Search for the cell housing the specified text and yield its (X, Y) center coordinate. 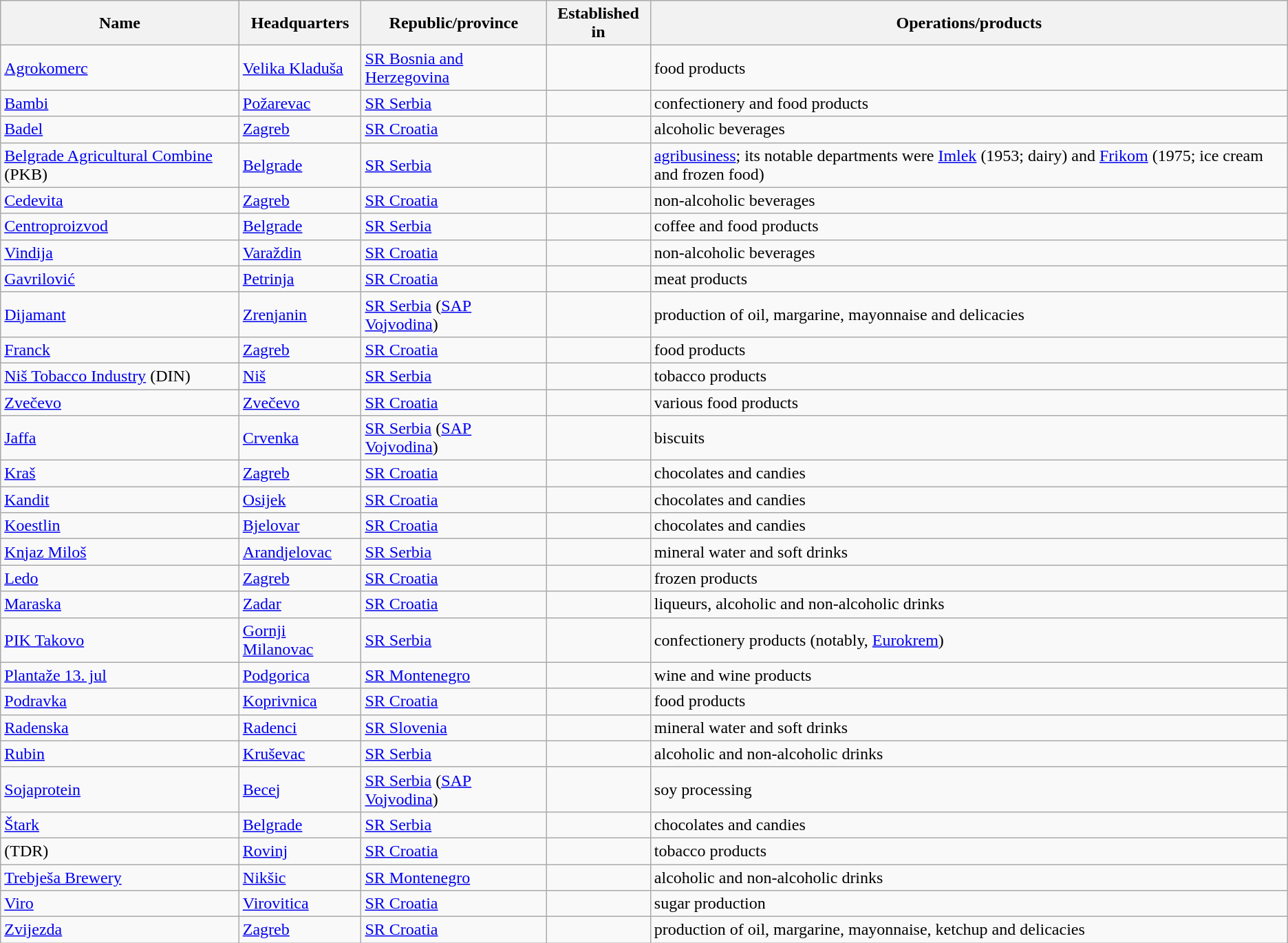
Niš Tobacco Industry (DIN) (120, 376)
Name (120, 23)
confectionery and food products (969, 103)
Belgrade Agricultural Combine (PKB) (120, 165)
Jaffa (120, 438)
Knjaz Miloš (120, 552)
Ledo (120, 578)
Operations/products (969, 23)
Agrokomerc (120, 67)
Sojaprotein (120, 789)
Niš (300, 376)
Kraš (120, 474)
Požarevac (300, 103)
Petrinja (300, 279)
Franck (120, 350)
Osijek (300, 500)
Podravka (120, 701)
production of oil, margarine, mayonnaise and delicacies (969, 314)
coffee and food products (969, 226)
wine and wine products (969, 675)
Dijamant (120, 314)
Koprivnica (300, 701)
frozen products (969, 578)
PIK Takovo (120, 640)
Radenska (120, 728)
various food products (969, 403)
Velika Kladuša (300, 67)
Cedevita (120, 200)
agribusiness; its notable departments were Imlek (1953; dairy) and Frikom (1975; ice cream and frozen food) (969, 165)
Koestlin (120, 526)
Rovinj (300, 851)
Kandit (120, 500)
Štark (120, 825)
Gornji Milanovac (300, 640)
Rubin (120, 754)
Badel (120, 129)
Virovitica (300, 904)
Radenci (300, 728)
Zrenjanin (300, 314)
meat products (969, 279)
Trebješa Brewery (120, 878)
Crvenka (300, 438)
SR Bosnia and Herzegovina (454, 67)
Viro (120, 904)
Bjelovar (300, 526)
Republic/province (454, 23)
Plantaže 13. jul (120, 675)
Podgorica (300, 675)
Maraska (120, 604)
alcoholic beverages (969, 129)
Zvijezda (120, 930)
soy processing (969, 789)
sugar production (969, 904)
Headquarters (300, 23)
Varaždin (300, 253)
Arandjelovac (300, 552)
Vindija (120, 253)
production of oil, margarine, mayonnaise, ketchup and delicacies (969, 930)
Established in (599, 23)
Becej (300, 789)
(TDR) (120, 851)
Nikšic (300, 878)
biscuits (969, 438)
Centroproizvod (120, 226)
confectionery products (notably, Eurokrem) (969, 640)
Zadar (300, 604)
Gavrilović (120, 279)
Bambi (120, 103)
liqueurs, alcoholic and non-alcoholic drinks (969, 604)
Kruševac (300, 754)
SR Slovenia (454, 728)
